Search for the cell housing the specified text and yield its (X, Y) center coordinate. 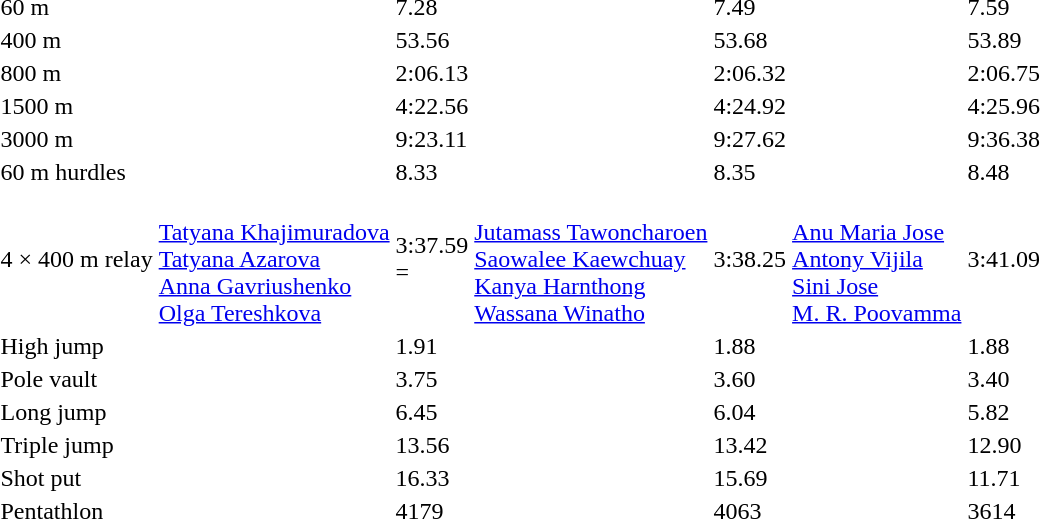
13.42 (750, 445)
3:37.59= (432, 259)
53.68 (750, 40)
8.35 (750, 172)
13.56 (432, 445)
1.88 (750, 346)
1.91 (432, 346)
9:27.62 (750, 139)
9:23.11 (432, 139)
Tatyana KhajimuradovaTatyana AzarovaAnna GavriushenkoOlga Tereshkova (274, 259)
4:24.92 (750, 106)
3:38.25 (750, 259)
Anu Maria JoseAntony VijilaSini JoseM. R. Poovamma (877, 259)
15.69 (750, 478)
4:22.56 (432, 106)
6.45 (432, 412)
2:06.32 (750, 73)
16.33 (432, 478)
8.33 (432, 172)
3.75 (432, 379)
2:06.13 (432, 73)
53.56 (432, 40)
Jutamass TawoncharoenSaowalee KaewchuayKanya HarnthongWassana Winatho (591, 259)
3.60 (750, 379)
6.04 (750, 412)
